Identify which cell holds the provided text, then report its (x, y) central coordinate. 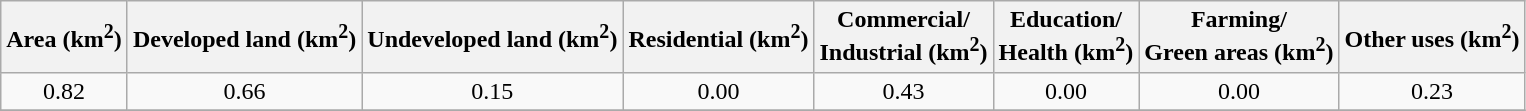
Commercial/ Industrial (km2) (904, 37)
0.43 (904, 91)
0.66 (244, 91)
Undeveloped land (km2) (492, 37)
Farming/ Green areas (km2) (1239, 37)
Area (km2) (64, 37)
0.82 (64, 91)
0.23 (1432, 91)
Other uses (km2) (1432, 37)
Developed land (km2) (244, 37)
Residential (km2) (718, 37)
0.15 (492, 91)
Education/ Health (km2) (1066, 37)
